Pinpoint the cell where the given text exists, returning its [x, y] midpoint coordinate. 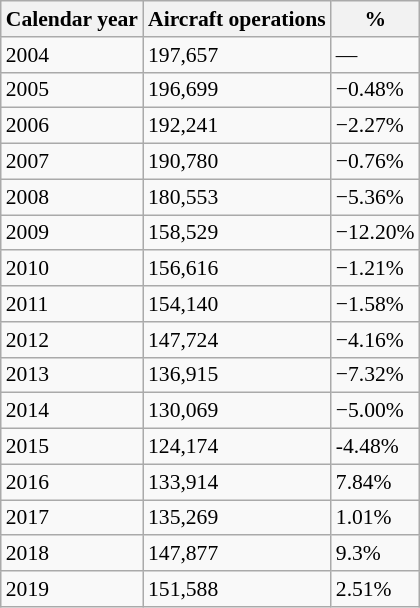
196,699 [237, 90]
136,915 [237, 375]
Aircraft operations [237, 19]
158,529 [237, 233]
−0.48% [376, 90]
124,174 [237, 447]
154,140 [237, 304]
2016 [72, 482]
192,241 [237, 126]
2017 [72, 518]
2018 [72, 554]
2015 [72, 447]
9.3% [376, 554]
−0.76% [376, 162]
130,069 [237, 411]
1.01% [376, 518]
2013 [72, 375]
180,553 [237, 197]
−4.16% [376, 340]
2006 [72, 126]
147,724 [237, 340]
2019 [72, 589]
% [376, 19]
−5.00% [376, 411]
2009 [72, 233]
190,780 [237, 162]
−1.21% [376, 269]
-4.48% [376, 447]
Calendar year [72, 19]
135,269 [237, 518]
−5.36% [376, 197]
— [376, 55]
151,588 [237, 589]
2007 [72, 162]
2005 [72, 90]
−12.20% [376, 233]
7.84% [376, 482]
2012 [72, 340]
2010 [72, 269]
−1.58% [376, 304]
197,657 [237, 55]
2004 [72, 55]
133,914 [237, 482]
−2.27% [376, 126]
2008 [72, 197]
156,616 [237, 269]
2014 [72, 411]
2011 [72, 304]
147,877 [237, 554]
2.51% [376, 589]
−7.32% [376, 375]
